From the cell containing the given text, extract its center point as (x, y) coordinate. 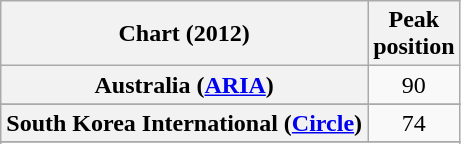
Australia (ARIA) (184, 85)
South Korea International (Circle) (184, 123)
Peakposition (414, 34)
90 (414, 85)
74 (414, 123)
Chart (2012) (184, 34)
